Pinpoint the cell where the given text exists, returning its [x, y] midpoint coordinate. 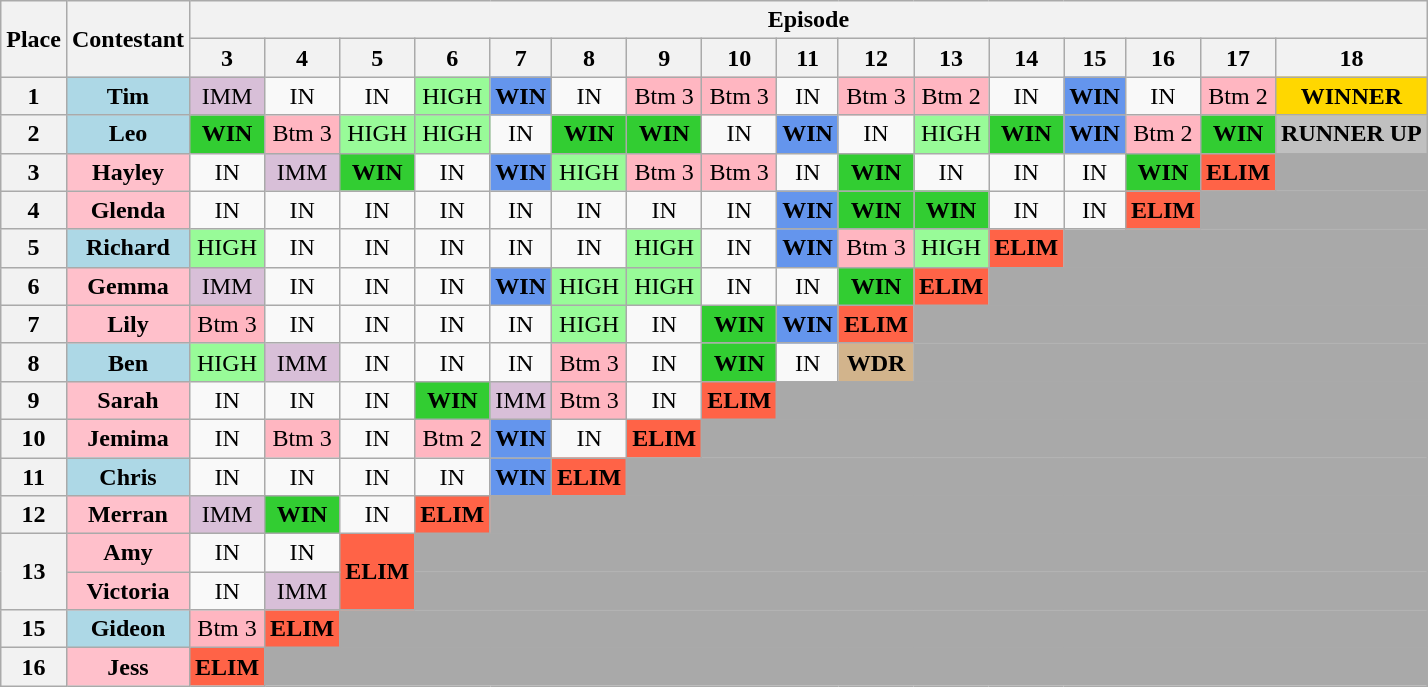
Episode [809, 20]
2 [34, 134]
Jess [128, 667]
17 [1238, 58]
Tim [128, 96]
Merran [128, 515]
Gideon [128, 629]
Lily [128, 324]
Contestant [128, 39]
Amy [128, 553]
Ben [128, 362]
WDR [876, 362]
Richard [128, 248]
Hayley [128, 172]
Glenda [128, 210]
Chris [128, 477]
Jemima [128, 438]
Sarah [128, 400]
Place [34, 39]
Gemma [128, 286]
RUNNER UP [1352, 134]
14 [1026, 58]
18 [1352, 58]
Leo [128, 134]
Victoria [128, 591]
WINNER [1352, 96]
1 [34, 96]
